Scan for the cell matching the given text and deliver its (X, Y) coordinate at center. 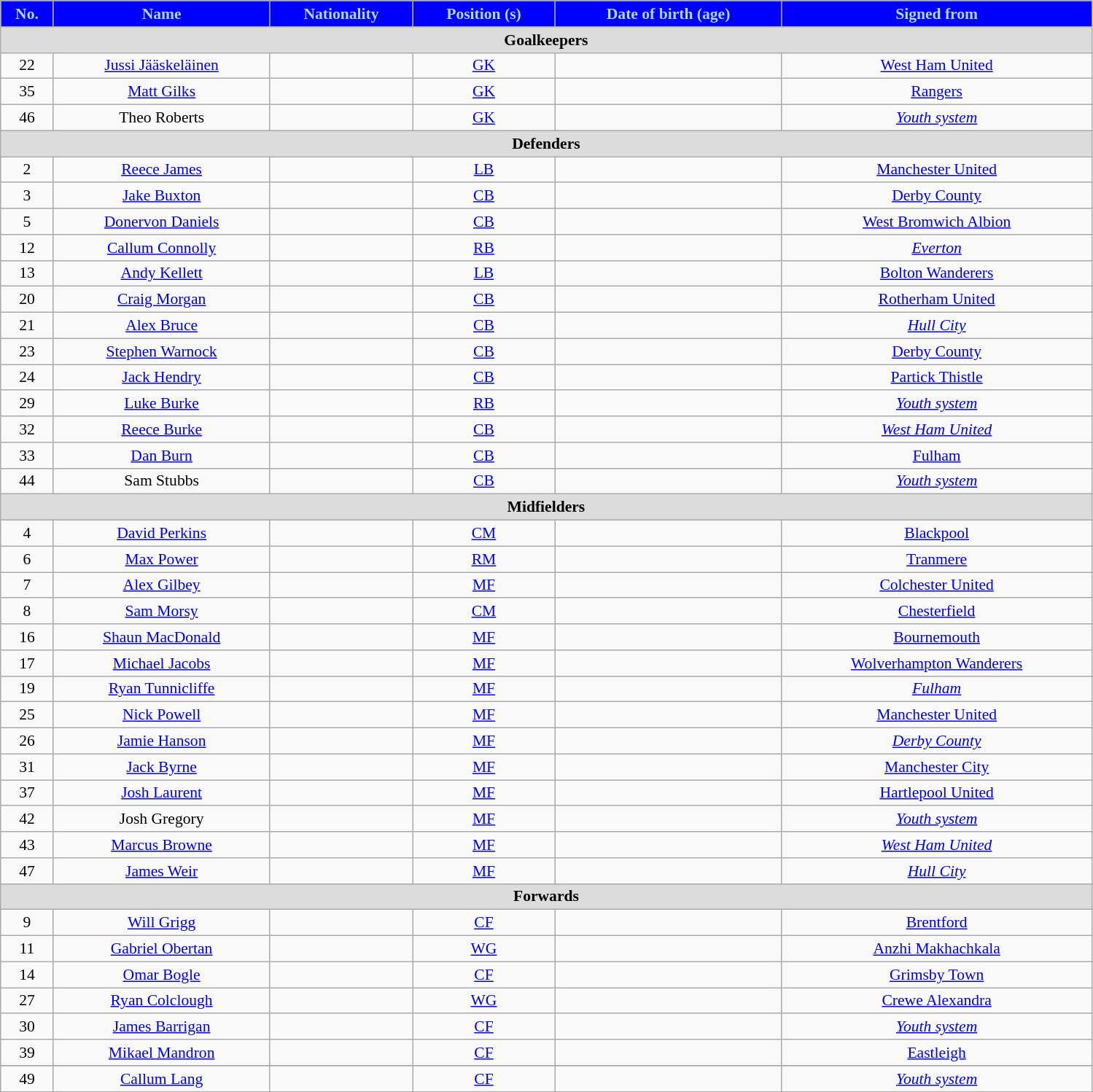
Reece James (162, 170)
Andy Kellett (162, 273)
Max Power (162, 559)
Nick Powell (162, 715)
Callum Lang (162, 1079)
11 (28, 949)
Matt Gilks (162, 92)
Brentford (936, 923)
9 (28, 923)
12 (28, 248)
Jack Byrne (162, 767)
Mikael Mandron (162, 1053)
Grimsby Town (936, 975)
7 (28, 585)
32 (28, 429)
Rotherham United (936, 300)
Signed from (936, 14)
33 (28, 456)
Manchester City (936, 767)
31 (28, 767)
Omar Bogle (162, 975)
Rangers (936, 92)
Position (s) (484, 14)
22 (28, 66)
Sam Morsy (162, 612)
29 (28, 404)
49 (28, 1079)
Tranmere (936, 559)
Dan Burn (162, 456)
35 (28, 92)
25 (28, 715)
13 (28, 273)
Alex Gilbey (162, 585)
Ryan Tunnicliffe (162, 689)
West Bromwich Albion (936, 222)
23 (28, 351)
James Barrigan (162, 1027)
Callum Connolly (162, 248)
42 (28, 819)
20 (28, 300)
47 (28, 871)
Michael Jacobs (162, 663)
Ryan Colclough (162, 1001)
8 (28, 612)
Jack Hendry (162, 378)
Name (162, 14)
46 (28, 118)
Josh Gregory (162, 819)
Donervon Daniels (162, 222)
Marcus Browne (162, 845)
3 (28, 196)
Nationality (341, 14)
Alex Bruce (162, 326)
Bolton Wanderers (936, 273)
27 (28, 1001)
17 (28, 663)
26 (28, 741)
Eastleigh (936, 1053)
24 (28, 378)
Midfielders (546, 507)
37 (28, 793)
4 (28, 534)
44 (28, 481)
19 (28, 689)
David Perkins (162, 534)
Luke Burke (162, 404)
Will Grigg (162, 923)
Jussi Jääskeläinen (162, 66)
30 (28, 1027)
21 (28, 326)
Jamie Hanson (162, 741)
16 (28, 637)
Shaun MacDonald (162, 637)
Everton (936, 248)
Crewe Alexandra (936, 1001)
Colchester United (936, 585)
Bournemouth (936, 637)
Theo Roberts (162, 118)
Chesterfield (936, 612)
Anzhi Makhachkala (936, 949)
Jake Buxton (162, 196)
Hartlepool United (936, 793)
14 (28, 975)
Gabriel Obertan (162, 949)
Goalkeepers (546, 40)
RM (484, 559)
Sam Stubbs (162, 481)
No. (28, 14)
2 (28, 170)
39 (28, 1053)
Stephen Warnock (162, 351)
Reece Burke (162, 429)
5 (28, 222)
Forwards (546, 897)
Date of birth (age) (668, 14)
43 (28, 845)
Blackpool (936, 534)
James Weir (162, 871)
Craig Morgan (162, 300)
Wolverhampton Wanderers (936, 663)
Josh Laurent (162, 793)
6 (28, 559)
Partick Thistle (936, 378)
Defenders (546, 144)
